Find where the given text appears and provide that cell's center as (x, y) coordinate. 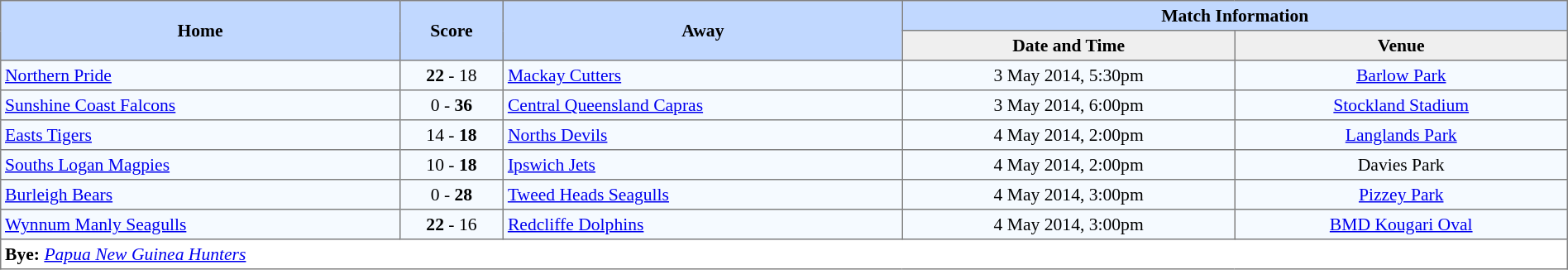
Davies Park (1401, 165)
3 May 2014, 6:00pm (1068, 105)
Pizzey Park (1401, 195)
Bye: Papua New Guinea Hunters (784, 254)
0 - 36 (452, 105)
Date and Time (1068, 46)
Sunshine Coast Falcons (200, 105)
Match Information (1235, 16)
Central Queensland Capras (703, 105)
10 - 18 (452, 165)
Tweed Heads Seagulls (703, 195)
Easts Tigers (200, 135)
0 - 28 (452, 195)
Northern Pride (200, 75)
Stockland Stadium (1401, 105)
Mackay Cutters (703, 75)
Redcliffe Dolphins (703, 224)
Langlands Park (1401, 135)
Away (703, 31)
14 - 18 (452, 135)
Score (452, 31)
Venue (1401, 46)
Wynnum Manly Seagulls (200, 224)
Burleigh Bears (200, 195)
22 - 18 (452, 75)
22 - 16 (452, 224)
Norths Devils (703, 135)
Souths Logan Magpies (200, 165)
BMD Kougari Oval (1401, 224)
Barlow Park (1401, 75)
Ipswich Jets (703, 165)
3 May 2014, 5:30pm (1068, 75)
Home (200, 31)
